Locate the cell with the specified text and output its (x, y) center coordinate. 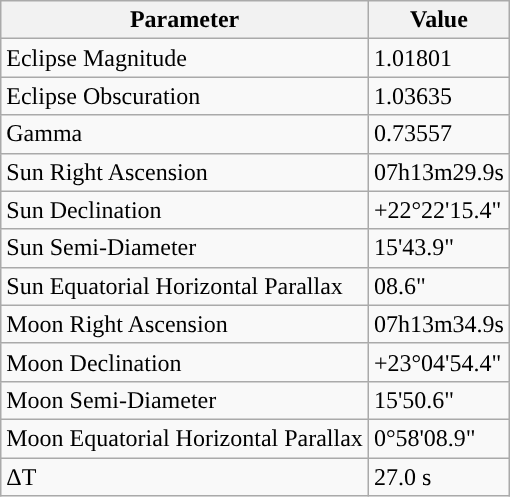
15'43.9" (438, 248)
07h13m34.9s (438, 324)
Sun Equatorial Horizontal Parallax (185, 286)
15'50.6" (438, 400)
Moon Equatorial Horizontal Parallax (185, 438)
Gamma (185, 134)
Sun Semi-Diameter (185, 248)
1.03635 (438, 96)
+23°04'54.4" (438, 362)
27.0 s (438, 477)
1.01801 (438, 58)
Moon Semi-Diameter (185, 400)
0.73557 (438, 134)
08.6" (438, 286)
Sun Declination (185, 210)
Parameter (185, 20)
Value (438, 20)
Moon Right Ascension (185, 324)
Sun Right Ascension (185, 172)
Moon Declination (185, 362)
0°58'08.9" (438, 438)
ΔT (185, 477)
+22°22'15.4" (438, 210)
07h13m29.9s (438, 172)
Eclipse Obscuration (185, 96)
Eclipse Magnitude (185, 58)
